Capture the cell that displays the provided text and extract its [X, Y] central coordinate. 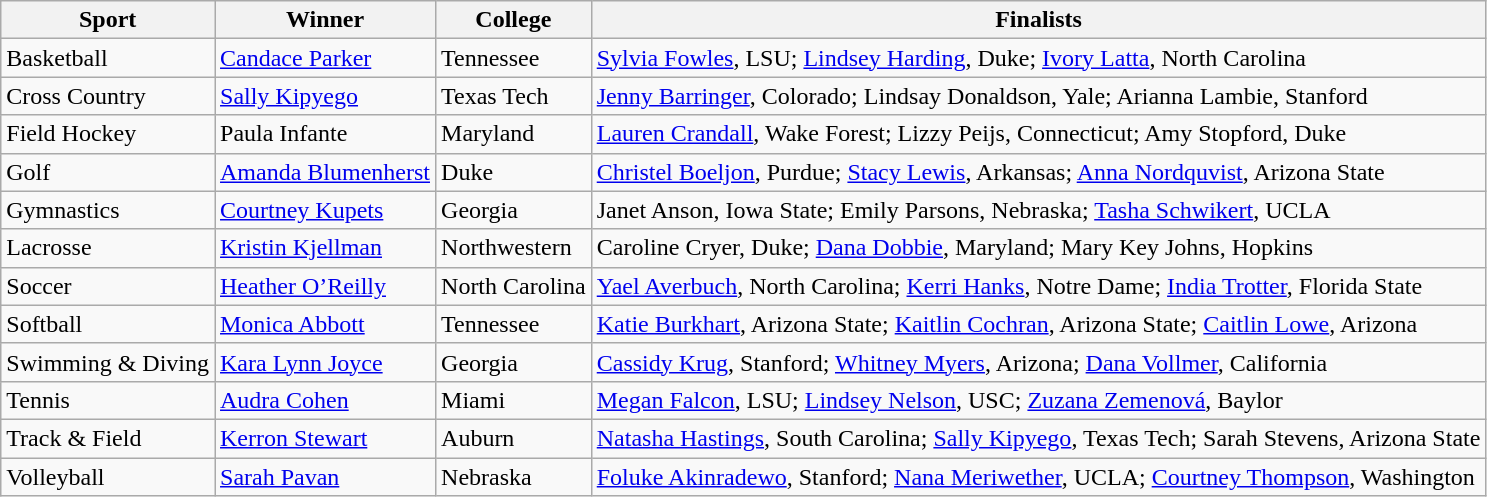
Cassidy Krug, Stanford; Whitney Myers, Arizona; Dana Vollmer, California [1038, 362]
Katie Burkhart, Arizona State; Kaitlin Cochran, Arizona State; Caitlin Lowe, Arizona [1038, 324]
North Carolina [514, 286]
Natasha Hastings, South Carolina; Sally Kipyego, Texas Tech; Sarah Stevens, Arizona State [1038, 438]
Nebraska [514, 477]
Lauren Crandall, Wake Forest; Lizzy Peijs, Connecticut; Amy Stopford, Duke [1038, 134]
College [514, 20]
Monica Abbott [324, 324]
Field Hockey [108, 134]
Sylvia Fowles, LSU; Lindsey Harding, Duke; Ivory Latta, North Carolina [1038, 58]
Northwestern [514, 248]
Maryland [514, 134]
Christel Boeljon, Purdue; Stacy Lewis, Arkansas; Anna Nordquvist, Arizona State [1038, 172]
Volleyball [108, 477]
Jenny Barringer, Colorado; Lindsay Donaldson, Yale; Arianna Lambie, Stanford [1038, 96]
Duke [514, 172]
Sally Kipyego [324, 96]
Yael Averbuch, North Carolina; Kerri Hanks, Notre Dame; India Trotter, Florida State [1038, 286]
Janet Anson, Iowa State; Emily Parsons, Nebraska; Tasha Schwikert, UCLA [1038, 210]
Cross Country [108, 96]
Texas Tech [514, 96]
Gymnastics [108, 210]
Caroline Cryer, Duke; Dana Dobbie, Maryland; Mary Key Johns, Hopkins [1038, 248]
Finalists [1038, 20]
Courtney Kupets [324, 210]
Softball [108, 324]
Kristin Kjellman [324, 248]
Winner [324, 20]
Amanda Blumenherst [324, 172]
Soccer [108, 286]
Kerron Stewart [324, 438]
Megan Falcon, LSU; Lindsey Nelson, USC; Zuzana Zemenová, Baylor [1038, 400]
Paula Infante [324, 134]
Swimming & Diving [108, 362]
Audra Cohen [324, 400]
Basketball [108, 58]
Tennis [108, 400]
Golf [108, 172]
Kara Lynn Joyce [324, 362]
Candace Parker [324, 58]
Miami [514, 400]
Sport [108, 20]
Track & Field [108, 438]
Lacrosse [108, 248]
Foluke Akinradewo, Stanford; Nana Meriwether, UCLA; Courtney Thompson, Washington [1038, 477]
Sarah Pavan [324, 477]
Heather O’Reilly [324, 286]
Auburn [514, 438]
